Return the [x, y] coordinate for the center point of the cell that contains the specified text.  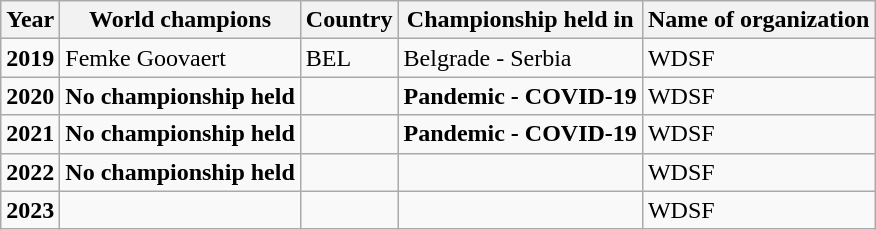
2022 [30, 172]
World champions [180, 20]
Femke Goovaert [180, 58]
Country [349, 20]
Championship held in [520, 20]
BEL [349, 58]
Name of organization [758, 20]
2021 [30, 134]
2019 [30, 58]
2020 [30, 96]
Belgrade - Serbia [520, 58]
Year [30, 20]
2023 [30, 210]
